Find where the given text appears and provide that cell's center as (x, y) coordinate. 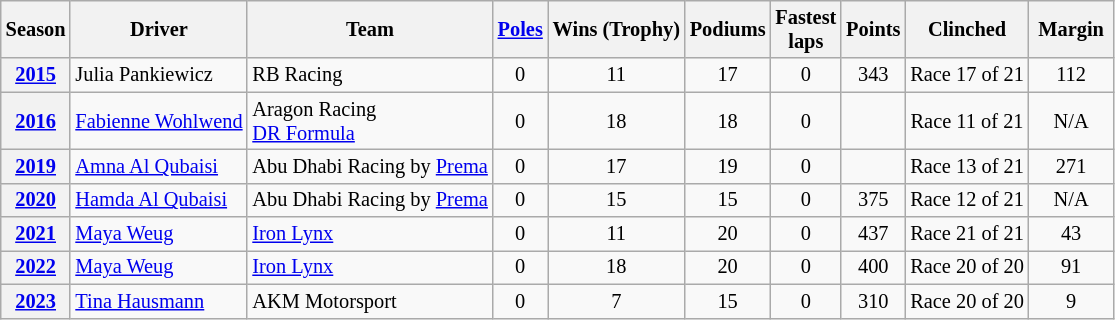
Hamda Al Qubaisi (158, 200)
375 (873, 200)
Podiums (728, 29)
19 (728, 166)
Fabienne Wohlwend (158, 121)
400 (873, 267)
Julia Pankiewicz (158, 75)
Season (36, 29)
437 (873, 234)
Aragon Racing DR Formula (370, 121)
2015 (36, 75)
9 (1072, 301)
7 (616, 301)
Clinched (966, 29)
Race 12 of 21 (966, 200)
Team (370, 29)
91 (1072, 267)
112 (1072, 75)
Wins (Trophy) (616, 29)
2016 (36, 121)
Race 21 of 21 (966, 234)
Margin (1072, 29)
Race 17 of 21 (966, 75)
AKM Motorsport (370, 301)
Driver (158, 29)
310 (873, 301)
Points (873, 29)
2019 (36, 166)
2021 (36, 234)
43 (1072, 234)
343 (873, 75)
Poles (520, 29)
RB Racing (370, 75)
Fastest laps (806, 29)
Race 13 of 21 (966, 166)
271 (1072, 166)
2020 (36, 200)
Race 11 of 21 (966, 121)
2023 (36, 301)
2022 (36, 267)
Amna Al Qubaisi (158, 166)
Tina Hausmann (158, 301)
